Capture the cell that displays the provided text and extract its [x, y] central coordinate. 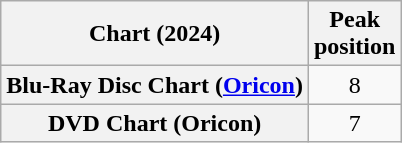
DVD Chart (Oricon) [155, 123]
Peak position [354, 34]
Chart (2024) [155, 34]
8 [354, 85]
Blu-Ray Disc Chart (Oricon) [155, 85]
7 [354, 123]
